Locate the cell with the specified text and output its (X, Y) center coordinate. 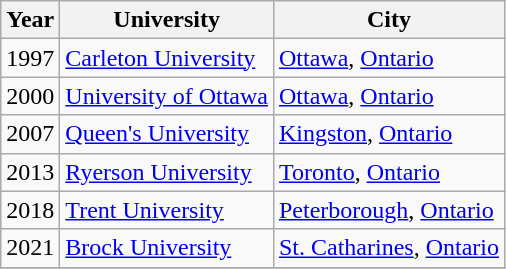
2021 (30, 248)
University (167, 20)
Kingston, Ontario (388, 134)
Queen's University (167, 134)
2018 (30, 210)
Ryerson University (167, 172)
2000 (30, 96)
Carleton University (167, 58)
Brock University (167, 248)
2013 (30, 172)
St. Catharines, Ontario (388, 248)
Peterborough, Ontario (388, 210)
City (388, 20)
Toronto, Ontario (388, 172)
Trent University (167, 210)
University of Ottawa (167, 96)
2007 (30, 134)
1997 (30, 58)
Year (30, 20)
